Pinpoint the cell where the given text exists, returning its (X, Y) midpoint coordinate. 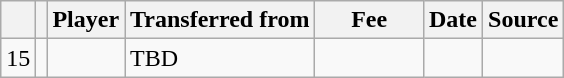
Source (524, 20)
15 (18, 58)
Date (452, 20)
Fee (370, 20)
Transferred from (220, 20)
TBD (220, 58)
Player (86, 20)
